Find where the given text appears and provide that cell's center as [X, Y] coordinate. 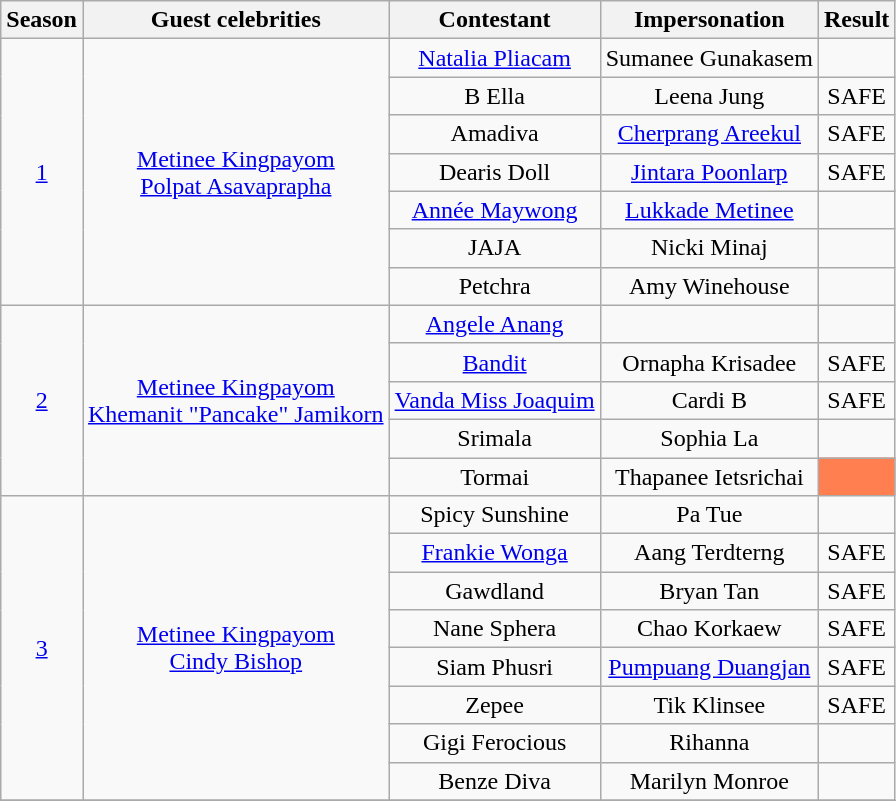
Tormai [494, 477]
Cardi B [709, 400]
Thapanee Ietsrichai [709, 477]
Marilyn Monroe [709, 781]
Frankie Wonga [494, 553]
Spicy Sunshine [494, 515]
Amadiva [494, 134]
Bandit [494, 362]
Lukkade Metinee [709, 210]
Benze Diva [494, 781]
Nicki Minaj [709, 248]
Ornapha Krisadee [709, 362]
Metinee KingpayomPolpat Asavaprapha [236, 172]
Dearis Doll [494, 172]
Metinee KingpayomCindy Bishop [236, 648]
1 [42, 172]
Angele Anang [494, 324]
B Ella [494, 96]
Season [42, 20]
Siam Phusri [494, 667]
Impersonation [709, 20]
Contestant [494, 20]
Chao Korkaew [709, 629]
Vanda Miss Joaquim [494, 400]
Gigi Ferocious [494, 743]
Tik Klinsee [709, 705]
2 [42, 400]
Année Maywong [494, 210]
Gawdland [494, 591]
Bryan Tan [709, 591]
Natalia Pliacam [494, 58]
Guest celebrities [236, 20]
Sophia La [709, 438]
JAJA [494, 248]
Amy Winehouse [709, 286]
3 [42, 648]
Nane Sphera [494, 629]
Aang Terdterng [709, 553]
Srimala [494, 438]
Cherprang Areekul [709, 134]
Result [856, 20]
Metinee KingpayomKhemanit "Pancake" Jamikorn [236, 400]
Pa Tue [709, 515]
Jintara Poonlarp [709, 172]
Rihanna [709, 743]
Leena Jung [709, 96]
Zepee [494, 705]
Pumpuang Duangjan [709, 667]
Sumanee Gunakasem [709, 58]
Petchra [494, 286]
